Locate the cell with the specified text and output its (X, Y) center coordinate. 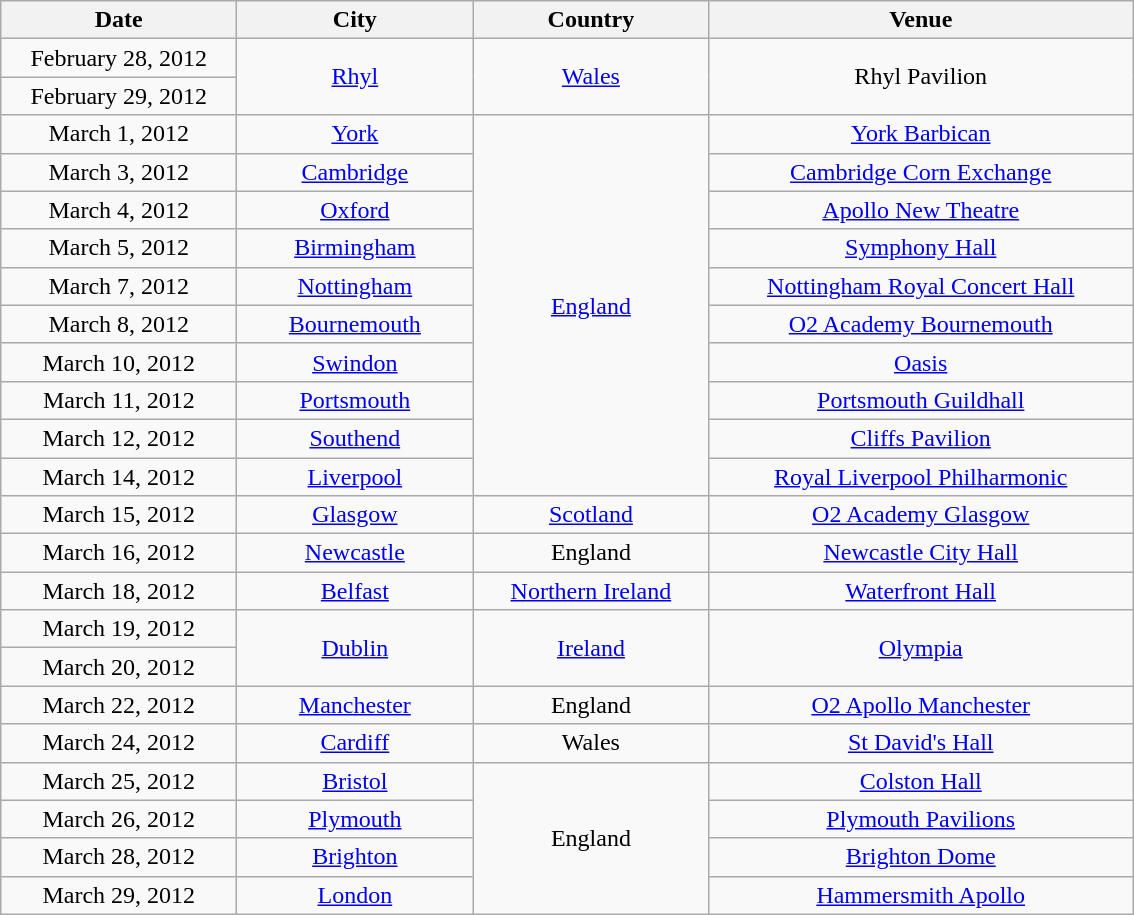
Glasgow (355, 515)
Plymouth Pavilions (921, 819)
March 15, 2012 (119, 515)
Northern Ireland (591, 591)
March 8, 2012 (119, 324)
Belfast (355, 591)
Cambridge Corn Exchange (921, 172)
Swindon (355, 362)
Hammersmith Apollo (921, 895)
Portsmouth Guildhall (921, 400)
Cliffs Pavilion (921, 438)
March 19, 2012 (119, 629)
Southend (355, 438)
March 10, 2012 (119, 362)
O2 Academy Bournemouth (921, 324)
March 3, 2012 (119, 172)
Ireland (591, 648)
Nottingham (355, 286)
March 4, 2012 (119, 210)
Country (591, 20)
March 14, 2012 (119, 477)
Bournemouth (355, 324)
Royal Liverpool Philharmonic (921, 477)
London (355, 895)
March 1, 2012 (119, 134)
Colston Hall (921, 781)
Scotland (591, 515)
Bristol (355, 781)
Newcastle (355, 553)
Brighton (355, 857)
March 5, 2012 (119, 248)
Rhyl Pavilion (921, 77)
Portsmouth (355, 400)
Nottingham Royal Concert Hall (921, 286)
Olympia (921, 648)
Apollo New Theatre (921, 210)
St David's Hall (921, 743)
March 11, 2012 (119, 400)
Cambridge (355, 172)
March 29, 2012 (119, 895)
York Barbican (921, 134)
Waterfront Hall (921, 591)
Brighton Dome (921, 857)
Oxford (355, 210)
March 25, 2012 (119, 781)
February 28, 2012 (119, 58)
York (355, 134)
O2 Apollo Manchester (921, 705)
City (355, 20)
Manchester (355, 705)
Oasis (921, 362)
March 12, 2012 (119, 438)
March 28, 2012 (119, 857)
Rhyl (355, 77)
Symphony Hall (921, 248)
Date (119, 20)
Liverpool (355, 477)
Dublin (355, 648)
March 20, 2012 (119, 667)
Birmingham (355, 248)
March 26, 2012 (119, 819)
March 7, 2012 (119, 286)
March 16, 2012 (119, 553)
March 18, 2012 (119, 591)
Cardiff (355, 743)
Plymouth (355, 819)
March 22, 2012 (119, 705)
February 29, 2012 (119, 96)
March 24, 2012 (119, 743)
Newcastle City Hall (921, 553)
Venue (921, 20)
O2 Academy Glasgow (921, 515)
